Search for the cell housing the specified text and yield its (x, y) center coordinate. 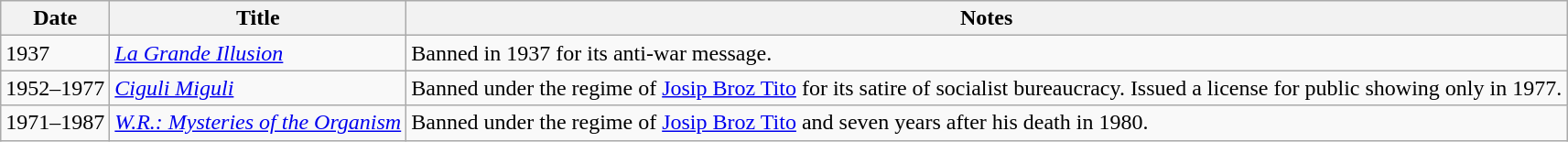
1937 (55, 53)
Banned under the regime of Josip Broz Tito and seven years after his death in 1980. (987, 123)
Title (258, 18)
1952–1977 (55, 88)
W.R.: Mysteries of the Organism (258, 123)
Banned in 1937 for its anti-war message. (987, 53)
Notes (987, 18)
Date (55, 18)
1971–1987 (55, 123)
Ciguli Miguli (258, 88)
La Grande Illusion (258, 53)
Banned under the regime of Josip Broz Tito for its satire of socialist bureaucracy. Issued a license for public showing only in 1977. (987, 88)
